Return [X, Y] of the center of cell containing provided text 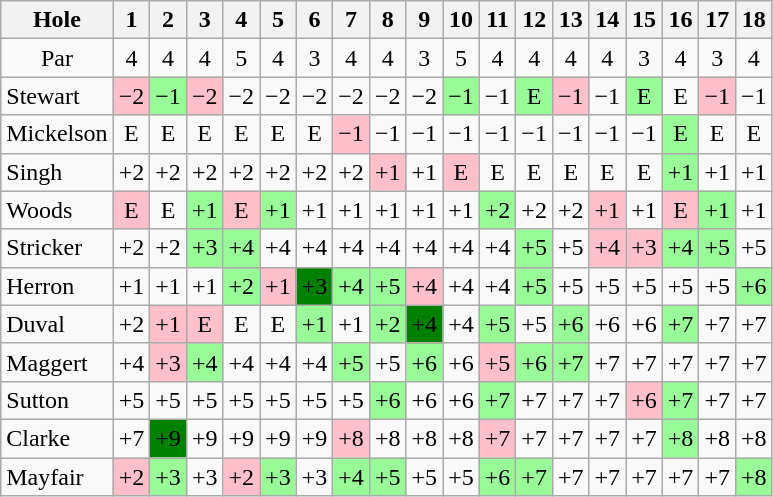
12 [534, 20]
7 [352, 20]
Maggert [57, 362]
1 [132, 20]
17 [718, 20]
Singh [57, 172]
15 [644, 20]
Mayfair [57, 477]
Par [57, 58]
13 [570, 20]
Herron [57, 286]
16 [680, 20]
9 [424, 20]
Clarke [57, 438]
8 [388, 20]
2 [168, 20]
Woods [57, 210]
11 [498, 20]
6 [314, 20]
Stricker [57, 248]
18 [754, 20]
Duval [57, 324]
Sutton [57, 400]
Mickelson [57, 134]
Hole [57, 20]
Stewart [57, 96]
10 [462, 20]
14 [608, 20]
